Capture the cell that displays the provided text and extract its [x, y] central coordinate. 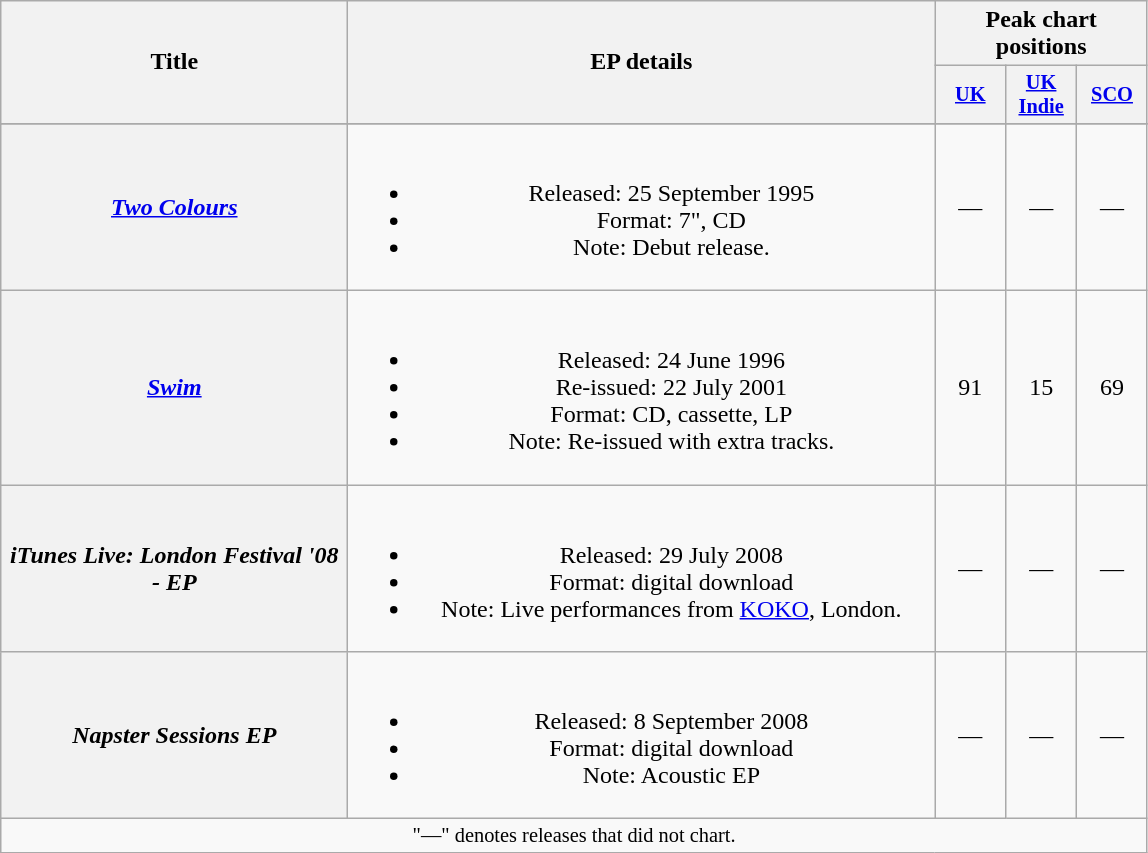
UK Indie [1042, 95]
Released: 25 September 1995Format: 7", CDNote: Debut release. [642, 206]
Released: 29 July 2008Format: digital downloadNote: Live performances from KOKO, London. [642, 568]
iTunes Live: London Festival '08 - EP [174, 568]
Released: 8 September 2008Format: digital downloadNote: Acoustic EP [642, 736]
Released: 24 June 1996Re-issued: 22 July 2001Format: CD, cassette, LPNote: Re-issued with extra tracks. [642, 388]
UK [970, 95]
15 [1042, 388]
"—" denotes releases that did not chart. [574, 836]
Napster Sessions EP [174, 736]
EP details [642, 62]
69 [1112, 388]
Title [174, 62]
SCO [1112, 95]
Peak chart positions [1042, 34]
91 [970, 388]
Two Colours [174, 206]
Swim [174, 388]
